Provide the [X, Y] coordinate of the cell's center where the given text is located.  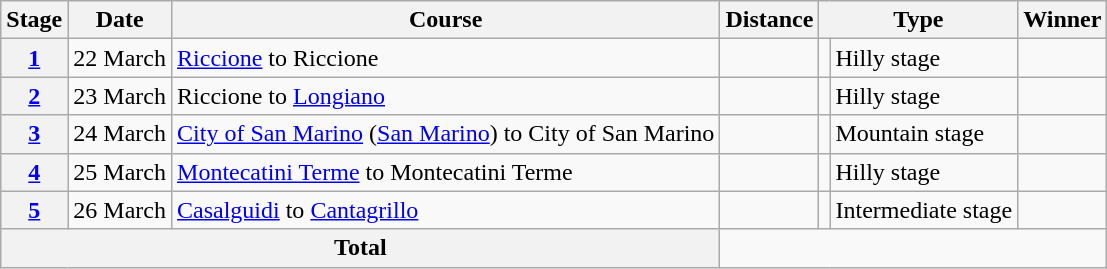
Riccione to Longiano [446, 96]
Date [120, 20]
Riccione to Riccione [446, 58]
City of San Marino (San Marino) to City of San Marino [446, 134]
26 March [120, 210]
Montecatini Terme to Montecatini Terme [446, 172]
2 [34, 96]
22 March [120, 58]
23 March [120, 96]
1 [34, 58]
Winner [1062, 20]
Distance [770, 20]
24 March [120, 134]
3 [34, 134]
Course [446, 20]
5 [34, 210]
Stage [34, 20]
25 March [120, 172]
4 [34, 172]
Casalguidi to Cantagrillo [446, 210]
Type [918, 20]
Intermediate stage [924, 210]
Total [360, 248]
Mountain stage [924, 134]
